Detect which cell encompasses the target text, then output its (x, y) center coordinate. 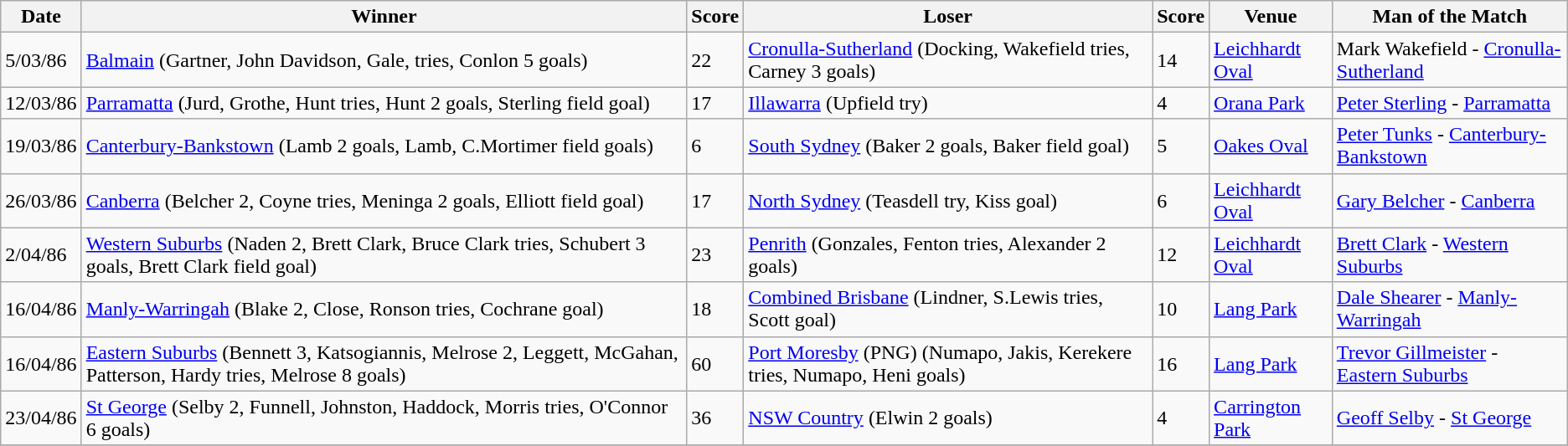
5/03/86 (41, 60)
NSW Country (Elwin 2 goals) (948, 418)
Peter Tunks - Canterbury-Bankstown (1449, 146)
Peter Sterling - Parramatta (1449, 103)
Dale Shearer - Manly-Warringah (1449, 310)
Manly-Warringah (Blake 2, Close, Ronson tries, Cochrane goal) (384, 310)
Man of the Match (1449, 17)
Balmain (Gartner, John Davidson, Gale, tries, Conlon 5 goals) (384, 60)
36 (715, 418)
16 (1181, 363)
Gary Belcher - Canberra (1449, 201)
60 (715, 363)
23 (715, 254)
Combined Brisbane (Lindner, S.Lewis tries, Scott goal) (948, 310)
Venue (1271, 17)
Trevor Gillmeister - Eastern Suburbs (1449, 363)
South Sydney (Baker 2 goals, Baker field goal) (948, 146)
Mark Wakefield - Cronulla-Sutherland (1449, 60)
Loser (948, 17)
Canberra (Belcher 2, Coyne tries, Meninga 2 goals, Elliott field goal) (384, 201)
5 (1181, 146)
Illawarra (Upfield try) (948, 103)
Oakes Oval (1271, 146)
Winner (384, 17)
Cronulla-Sutherland (Docking, Wakefield tries, Carney 3 goals) (948, 60)
12 (1181, 254)
Date (41, 17)
Parramatta (Jurd, Grothe, Hunt tries, Hunt 2 goals, Sterling field goal) (384, 103)
Penrith (Gonzales, Fenton tries, Alexander 2 goals) (948, 254)
23/04/86 (41, 418)
St George (Selby 2, Funnell, Johnston, Haddock, Morris tries, O'Connor 6 goals) (384, 418)
10 (1181, 310)
14 (1181, 60)
Canterbury-Bankstown (Lamb 2 goals, Lamb, C.Mortimer field goals) (384, 146)
Eastern Suburbs (Bennett 3, Katsogiannis, Melrose 2, Leggett, McGahan, Patterson, Hardy tries, Melrose 8 goals) (384, 363)
North Sydney (Teasdell try, Kiss goal) (948, 201)
Brett Clark - Western Suburbs (1449, 254)
18 (715, 310)
Geoff Selby - St George (1449, 418)
12/03/86 (41, 103)
26/03/86 (41, 201)
2/04/86 (41, 254)
Orana Park (1271, 103)
22 (715, 60)
Western Suburbs (Naden 2, Brett Clark, Bruce Clark tries, Schubert 3 goals, Brett Clark field goal) (384, 254)
19/03/86 (41, 146)
Carrington Park (1271, 418)
Port Moresby (PNG) (Numapo, Jakis, Kerekere tries, Numapo, Heni goals) (948, 363)
